Return (x, y) of the center of cell containing provided text 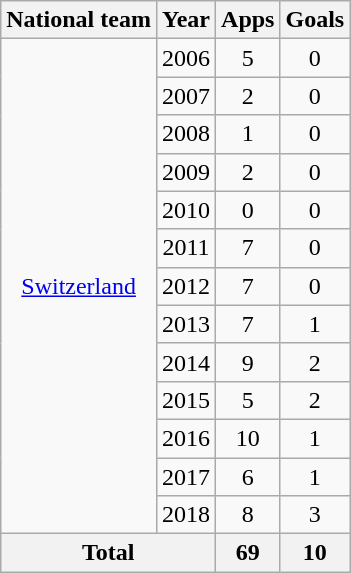
Goals (315, 20)
69 (248, 553)
2015 (186, 400)
2014 (186, 362)
2012 (186, 286)
3 (315, 515)
2008 (186, 134)
2017 (186, 477)
2013 (186, 324)
Switzerland (79, 286)
6 (248, 477)
8 (248, 515)
Year (186, 20)
2009 (186, 172)
2011 (186, 248)
2016 (186, 438)
2010 (186, 210)
Total (108, 553)
2007 (186, 96)
Apps (248, 20)
National team (79, 20)
9 (248, 362)
2018 (186, 515)
2006 (186, 58)
